Output the (x, y) coordinate of the center of the cell containing the given text.  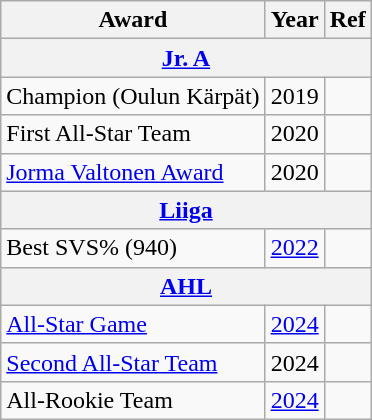
Second All-Star Team (133, 362)
Award (133, 20)
Year (294, 20)
Best SVS% (940) (133, 248)
Ref (348, 20)
AHL (186, 286)
First All-Star Team (133, 134)
All-Rookie Team (133, 400)
2019 (294, 96)
Jorma Valtonen Award (133, 172)
2022 (294, 248)
Champion (Oulun Kärpät) (133, 96)
Jr. A (186, 58)
All-Star Game (133, 324)
Liiga (186, 210)
